Locate the cell with the specified text and output its (X, Y) center coordinate. 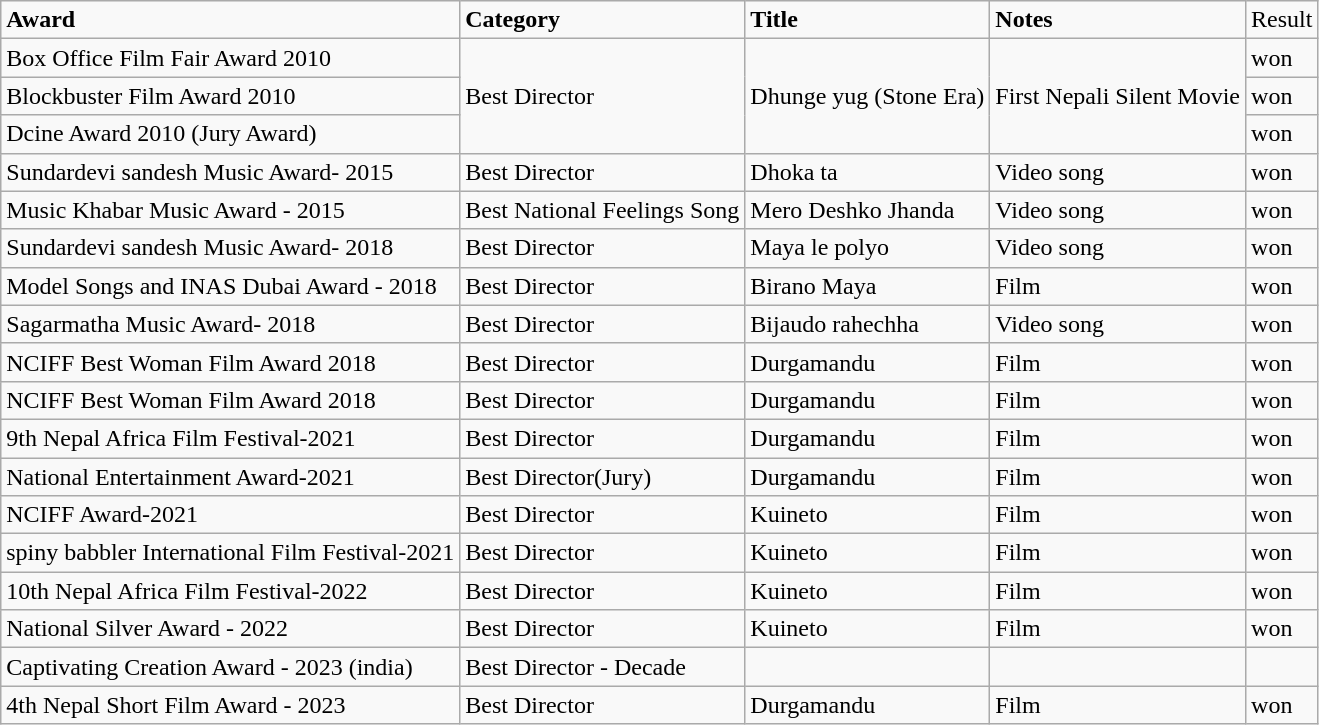
Box Office Film Fair Award 2010 (230, 58)
Category (602, 20)
NCIFF Award-2021 (230, 515)
Music Khabar Music Award - 2015 (230, 210)
10th Nepal Africa Film Festival-2022 (230, 591)
First Nepali Silent Movie (1118, 96)
National Entertainment Award-2021 (230, 477)
Best Director - Decade (602, 667)
Notes (1118, 20)
Mero Deshko Jhanda (868, 210)
Maya le polyo (868, 248)
Title (868, 20)
Birano Maya (868, 286)
Sundardevi sandesh Music Award- 2018 (230, 248)
Dhoka ta (868, 172)
Best National Feelings Song (602, 210)
Captivating Creation Award - 2023 (india) (230, 667)
Dhunge yug (Stone Era) (868, 96)
9th Nepal Africa Film Festival-2021 (230, 438)
spiny babbler International Film Festival-2021 (230, 553)
Dcine Award 2010 (Jury Award) (230, 134)
Award (230, 20)
Bijaudo rahechha (868, 324)
Model Songs and INAS Dubai Award - 2018 (230, 286)
4th Nepal Short Film Award - 2023 (230, 705)
Sundardevi sandesh Music Award- 2015 (230, 172)
Sagarmatha Music Award- 2018 (230, 324)
Result (1282, 20)
Best Director(Jury) (602, 477)
Blockbuster Film Award 2010 (230, 96)
National Silver Award - 2022 (230, 629)
